Return (X, Y) of the center of cell containing provided text 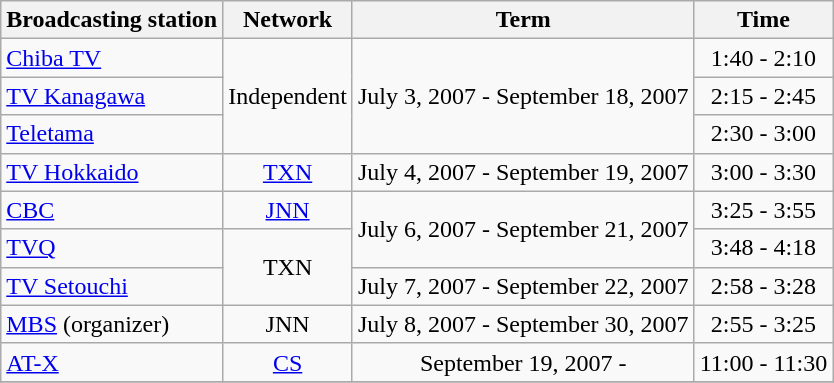
Term (523, 20)
MBS (organizer) (112, 324)
July 6, 2007 - September 21, 2007 (523, 229)
2:30 - 3:00 (764, 134)
Network (288, 20)
September 19, 2007 - (523, 362)
11:00 - 11:30 (764, 362)
TVQ (112, 248)
July 3, 2007 - September 18, 2007 (523, 96)
3:00 - 3:30 (764, 172)
July 7, 2007 - September 22, 2007 (523, 286)
CS (288, 362)
3:48 - 4:18 (764, 248)
AT-X (112, 362)
CBC (112, 210)
Chiba TV (112, 58)
Teletama (112, 134)
1:40 - 2:10 (764, 58)
2:55 - 3:25 (764, 324)
3:25 - 3:55 (764, 210)
Broadcasting station (112, 20)
2:15 - 2:45 (764, 96)
July 8, 2007 - September 30, 2007 (523, 324)
July 4, 2007 - September 19, 2007 (523, 172)
Independent (288, 96)
TV Hokkaido (112, 172)
Time (764, 20)
2:58 - 3:28 (764, 286)
TV Setouchi (112, 286)
TV Kanagawa (112, 96)
